Return the (X, Y) coordinate for the center point of the cell that contains the specified text.  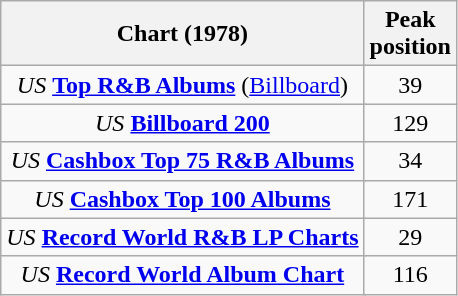
US Billboard 200 (182, 123)
US Record World Album Chart (182, 275)
US Top R&B Albums (Billboard) (182, 85)
29 (410, 237)
Peakposition (410, 34)
129 (410, 123)
34 (410, 161)
US Record World R&B LP Charts (182, 237)
39 (410, 85)
Chart (1978) (182, 34)
116 (410, 275)
US Cashbox Top 100 Albums (182, 199)
171 (410, 199)
US Cashbox Top 75 R&B Albums (182, 161)
